Locate the cell with the specified text and output its [X, Y] center coordinate. 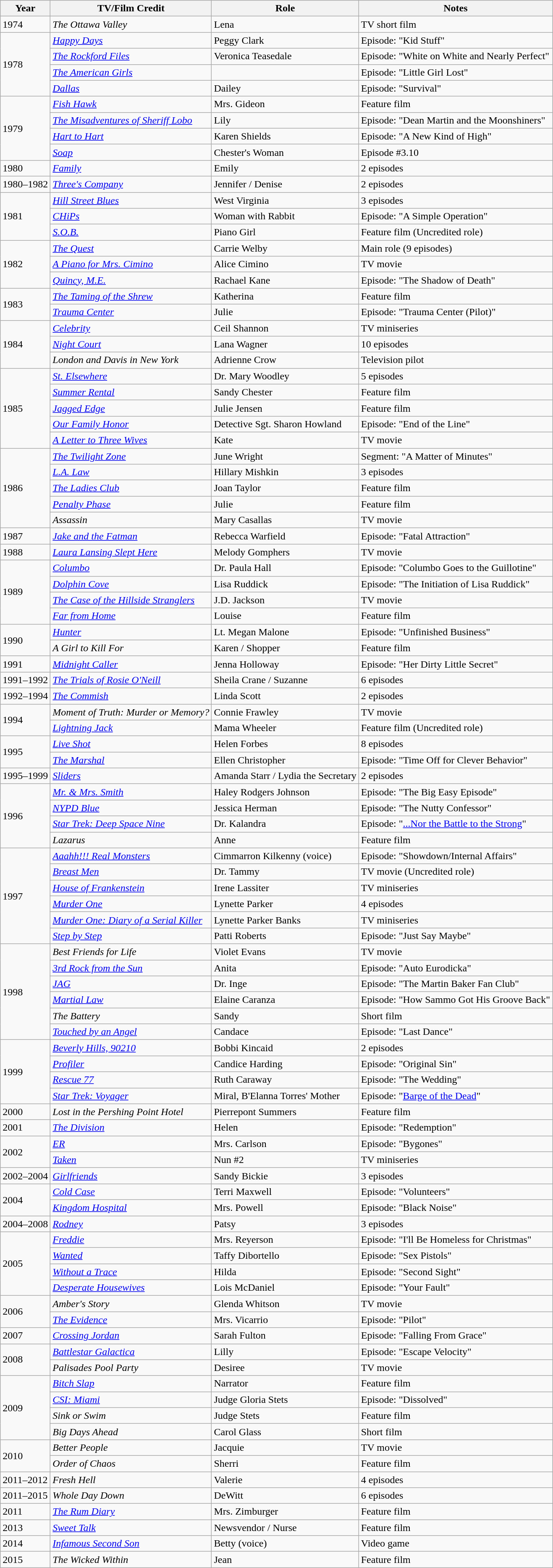
TV/Film Credit [131, 8]
Elaine Caranza [285, 1000]
2002 [25, 1152]
Mrs. Carlson [285, 1144]
The Evidence [131, 1320]
1986 [25, 488]
Rodney [131, 1224]
Carol Glass [285, 1431]
1987 [25, 536]
DeWitt [285, 1496]
Judge Gloria Stets [285, 1400]
5 episodes [455, 376]
Episode: "The Big Easy Episode" [455, 792]
Hilda [285, 1272]
1995–1999 [25, 776]
The Case of the Hillside Stranglers [131, 600]
Episode: "Your Fault" [455, 1288]
Lynette Parker Banks [285, 920]
Helen [285, 1128]
Lt. Megan Malone [285, 632]
JAG [131, 984]
NYPD Blue [131, 808]
Episode: "Second Sight" [455, 1272]
Mama Wheeler [285, 728]
Episode: "...Nor the Battle to the Strong" [455, 824]
Episode: "White on White and Nearly Perfect" [455, 56]
Taken [131, 1160]
Freddie [131, 1240]
Desperate Housewives [131, 1288]
Amanda Starr / Lydia the Secretary [285, 776]
Hart to Hart [131, 136]
Summer Rental [131, 392]
Fresh Hell [131, 1479]
1997 [25, 896]
Sherri [285, 1463]
Dallas [131, 88]
Episode: "Her Dirty Little Secret" [455, 664]
TV movie (Uncredited role) [455, 872]
Lazarus [131, 840]
Murder One [131, 904]
Anne [285, 840]
Miral, B'Elanna Torres' Mother [285, 1096]
Lightning Jack [131, 728]
Dailey [285, 88]
Lily [285, 120]
Woman with Rabbit [285, 216]
Patsy [285, 1224]
2009 [25, 1408]
Sarah Fulton [285, 1336]
The Marshal [131, 760]
Episode: "Survival" [455, 88]
Fish Hawk [131, 104]
Joan Taylor [285, 488]
Columbo [131, 568]
West Virginia [285, 200]
Alice Cimino [285, 264]
Candice Harding [285, 1064]
Glenda Whitson [285, 1304]
10 episodes [455, 344]
Television pilot [455, 360]
Cold Case [131, 1192]
Nun #2 [285, 1160]
Sandy Chester [285, 392]
1978 [25, 64]
Hillary Mishkin [285, 472]
2007 [25, 1336]
Louise [285, 616]
Episode: "The Initiation of Lisa Ruddick" [455, 584]
Episode: "A New Kind of High" [455, 136]
Jagged Edge [131, 408]
Episode: "Barge of the Dead" [455, 1096]
3rd Rock from the Sun [131, 968]
The Trials of Rosie O'Neill [131, 680]
Episode: "Volunteers" [455, 1192]
The Ladies Club [131, 488]
Piano Girl [285, 232]
1984 [25, 344]
S.O.B. [131, 232]
Episode: "The Shadow of Death" [455, 280]
2015 [25, 1560]
Jean [285, 1560]
Order of Chaos [131, 1463]
Aaahh!!! Real Monsters [131, 856]
Emily [285, 168]
Mrs. Reyerson [285, 1240]
Episode: "Falling From Grace" [455, 1336]
The Misadventures of Sheriff Lobo [131, 120]
Bobbi Kincaid [285, 1048]
Episode: "Bygones" [455, 1144]
Karen / Shopper [285, 648]
The Commish [131, 696]
Martial Law [131, 1000]
The Quest [131, 248]
Segment: "A Matter of Minutes" [455, 456]
Rebecca Warfield [285, 536]
Live Shot [131, 744]
Step by Step [131, 936]
Dr. Paula Hall [285, 568]
Episode: "Sex Pistols" [455, 1256]
Episode: "Unfinished Business" [455, 632]
Episode: "Original Sin" [455, 1064]
Episode: "Showdown/Internal Affairs" [455, 856]
St. Elsewhere [131, 376]
TV short film [455, 24]
Katherina [285, 296]
Battlestar Galactica [131, 1352]
Star Trek: Deep Space Nine [131, 824]
Episode: "The Nutty Confessor" [455, 808]
Mrs. Vicarrio [285, 1320]
Mrs. Gideon [285, 104]
Episode #3.10 [455, 152]
Episode: "Redemption" [455, 1128]
Three's Company [131, 184]
2002–2004 [25, 1176]
London and Davis in New York [131, 360]
Girlfriends [131, 1176]
Rescue 77 [131, 1080]
Cimmarron Kilkenny (voice) [285, 856]
2011 [25, 1512]
Ellen Christopher [285, 760]
Trauma Center [131, 312]
Episode: "Pilot" [455, 1320]
Karen Shields [285, 136]
Lynette Parker [285, 904]
Without a Trace [131, 1272]
Palisades Pool Party [131, 1368]
Linda Scott [285, 696]
1974 [25, 24]
Judge Stets [285, 1415]
Desiree [285, 1368]
Episode: "How Sammo Got His Groove Back" [455, 1000]
House of Frankenstein [131, 888]
Profiler [131, 1064]
Jacquie [285, 1447]
Hunter [131, 632]
Anita [285, 968]
The Rockford Files [131, 56]
Mrs. Powell [285, 1208]
Sheila Crane / Suzanne [285, 680]
Terri Maxwell [285, 1192]
1981 [25, 216]
Dr. Inge [285, 984]
2006 [25, 1312]
Crossing Jordan [131, 1336]
Valerie [285, 1479]
Episode: "Little Girl Lost" [455, 72]
Midnight Caller [131, 664]
Ruth Caraway [285, 1080]
Newsvendor / Nurse [285, 1528]
Episode: "The Martin Baker Fan Club" [455, 984]
A Girl to Kill For [131, 648]
Episode: "Last Dance" [455, 1032]
1989 [25, 592]
Big Days Ahead [131, 1431]
Dr. Mary Woodley [285, 376]
Lilly [285, 1352]
Quincy, M.E. [131, 280]
Carrie Welby [285, 248]
Mrs. Zimburger [285, 1512]
A Piano for Mrs. Cimino [131, 264]
The Division [131, 1128]
Happy Days [131, 40]
Episode: "Kid Stuff" [455, 40]
1979 [25, 128]
Murder One: Diary of a Serial Killer [131, 920]
Episode: "Black Noise" [455, 1208]
Sandy Bickie [285, 1176]
Lena [285, 24]
1991–1992 [25, 680]
The Rum Diary [131, 1512]
Penalty Phase [131, 504]
Jenna Holloway [285, 664]
1980–1982 [25, 184]
2001 [25, 1128]
Melody Gomphers [285, 552]
2010 [25, 1455]
1999 [25, 1072]
2014 [25, 1544]
Episode: "Time Off for Clever Behavior" [455, 760]
Narrator [285, 1384]
Better People [131, 1447]
Sweet Talk [131, 1528]
Violet Evans [285, 952]
2005 [25, 1264]
2011–2015 [25, 1496]
Best Friends for Life [131, 952]
Notes [455, 8]
Episode: "Just Say Maybe" [455, 936]
CHiPs [131, 216]
1985 [25, 408]
1988 [25, 552]
Episode: "Fatal Attraction" [455, 536]
Episode: "A Simple Operation" [455, 216]
Year [25, 8]
Touched by an Angel [131, 1032]
Role [285, 8]
The American Girls [131, 72]
8 episodes [455, 744]
ER [131, 1144]
1994 [25, 720]
Lois McDaniel [285, 1288]
Amber's Story [131, 1304]
Laura Lansing Slept Here [131, 552]
Lost in the Pershing Point Hotel [131, 1112]
Haley Rodgers Johnson [285, 792]
Episode: "End of the Line" [455, 424]
Patti Roberts [285, 936]
Hill Street Blues [131, 200]
Infamous Second Son [131, 1544]
The Battery [131, 1016]
Dr. Tammy [285, 872]
Star Trek: Voyager [131, 1096]
Assassin [131, 520]
L.A. Law [131, 472]
Irene Lassiter [285, 888]
Lisa Ruddick [285, 584]
Breast Men [131, 872]
The Twilight Zone [131, 456]
1982 [25, 264]
Video game [455, 1544]
Episode: "The Wedding" [455, 1080]
Wanted [131, 1256]
Family [131, 168]
1980 [25, 168]
Mary Casallas [285, 520]
Jake and the Fatman [131, 536]
Chester's Woman [285, 152]
Betty (voice) [285, 1544]
1983 [25, 304]
Night Court [131, 344]
Beverly Hills, 90210 [131, 1048]
Episode: "Dissolved" [455, 1400]
1996 [25, 816]
Celebrity [131, 328]
Whole Day Down [131, 1496]
Jennifer / Denise [285, 184]
1998 [25, 992]
Sliders [131, 776]
2013 [25, 1528]
Kingdom Hospital [131, 1208]
Detective Sgt. Sharon Howland [285, 424]
Our Family Honor [131, 424]
Ceil Shannon [285, 328]
Far from Home [131, 616]
Dr. Kalandra [285, 824]
Kate [285, 440]
2004 [25, 1200]
1991 [25, 664]
1990 [25, 640]
Pierrepont Summers [285, 1112]
Dolphin Cove [131, 584]
Peggy Clark [285, 40]
Taffy Dibortello [285, 1256]
Rachael Kane [285, 280]
2008 [25, 1360]
CSI: Miami [131, 1400]
The Wicked Within [131, 1560]
Connie Frawley [285, 712]
A Letter to Three Wives [131, 440]
The Taming of the Shrew [131, 296]
2004–2008 [25, 1224]
1995 [25, 752]
Episode: "Trauma Center (Pilot)" [455, 312]
Veronica Teasedale [285, 56]
Episode: "Auto Eurodicka" [455, 968]
1992–1994 [25, 696]
Episode: "Columbo Goes to the Guillotine" [455, 568]
Sink or Swim [131, 1415]
Sandy [285, 1016]
Soap [131, 152]
Adrienne Crow [285, 360]
Bitch Slap [131, 1384]
The Ottawa Valley [131, 24]
Jessica Herman [285, 808]
2011–2012 [25, 1479]
Episode: "Dean Martin and the Moonshiners" [455, 120]
Mr. & Mrs. Smith [131, 792]
Candace [285, 1032]
2000 [25, 1112]
June Wright [285, 456]
Julie Jensen [285, 408]
Main role (9 episodes) [455, 248]
Moment of Truth: Murder or Memory? [131, 712]
Lana Wagner [285, 344]
Helen Forbes [285, 744]
J.D. Jackson [285, 600]
Episode: "I'll Be Homeless for Christmas" [455, 1240]
Episode: "Escape Velocity" [455, 1352]
